Find where the given text appears and provide that cell's center as [X, Y] coordinate. 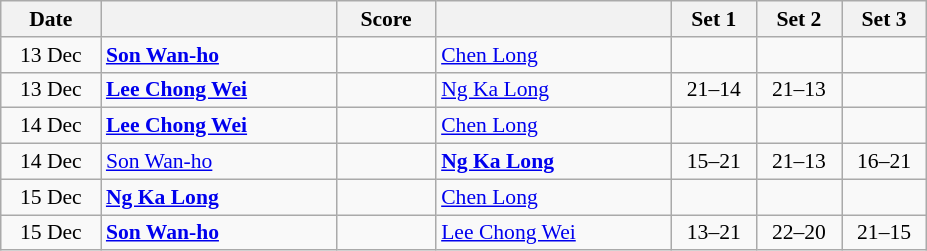
Score [386, 19]
Set 1 [714, 19]
22–20 [798, 233]
Date [51, 19]
15–21 [714, 162]
Set 3 [884, 19]
21–15 [884, 233]
21–14 [714, 90]
Set 2 [798, 19]
16–21 [884, 162]
13–21 [714, 233]
